Search for the cell housing the specified text and yield its [x, y] center coordinate. 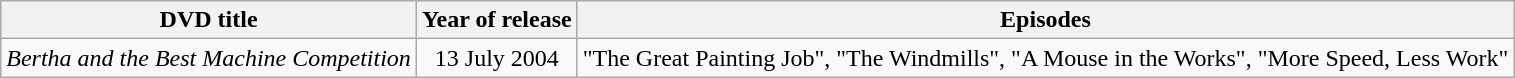
Year of release [496, 20]
Bertha and the Best Machine Competition [209, 58]
13 July 2004 [496, 58]
"The Great Painting Job", "The Windmills", "A Mouse in the Works", "More Speed, Less Work" [1046, 58]
Episodes [1046, 20]
DVD title [209, 20]
